Identify which cell holds the provided text, then report its (x, y) central coordinate. 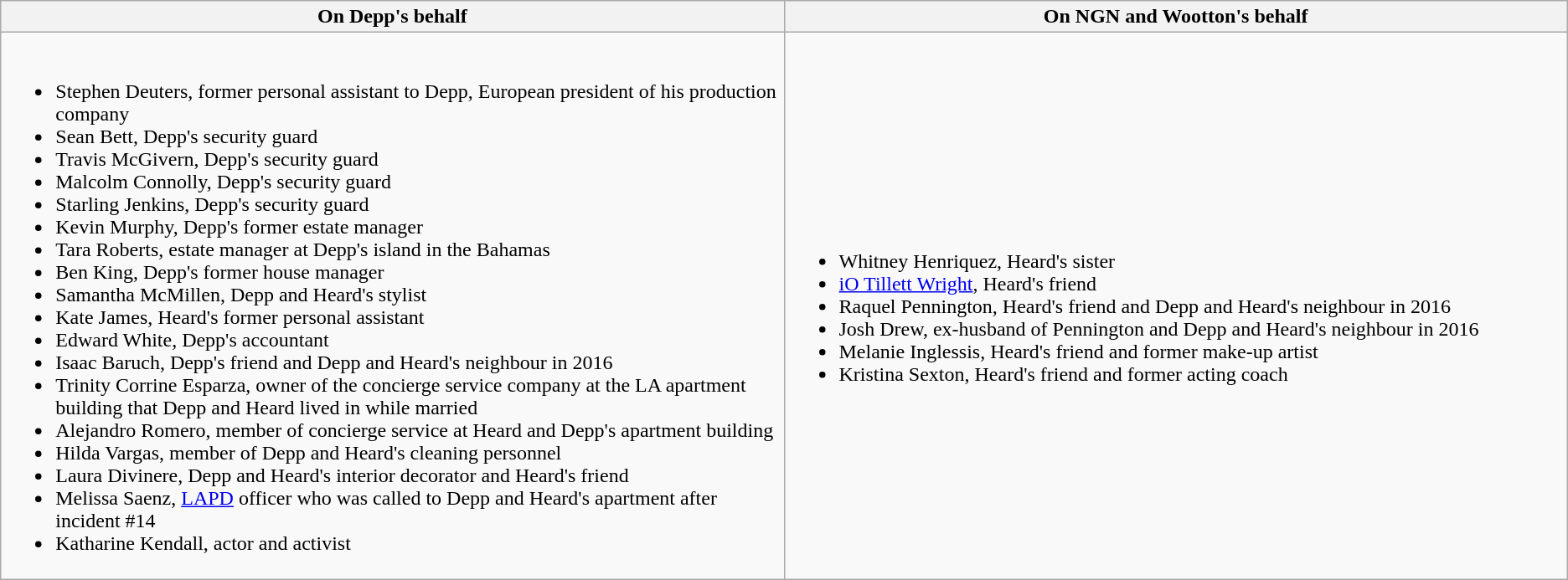
On Depp's behalf (392, 17)
On NGN and Wootton's behalf (1176, 17)
